Pinpoint the cell where the given text exists, returning its (x, y) midpoint coordinate. 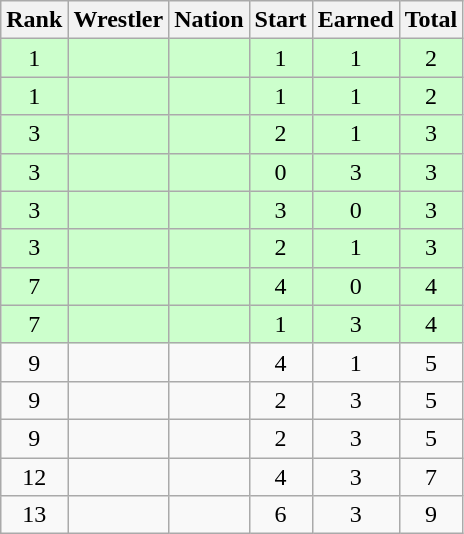
Rank (34, 20)
Start (280, 20)
13 (34, 515)
Nation (209, 20)
6 (280, 515)
Earned (356, 20)
Total (431, 20)
12 (34, 477)
Wrestler (118, 20)
